Determine the (X, Y) coordinate at the center of the cell enclosing the given text.  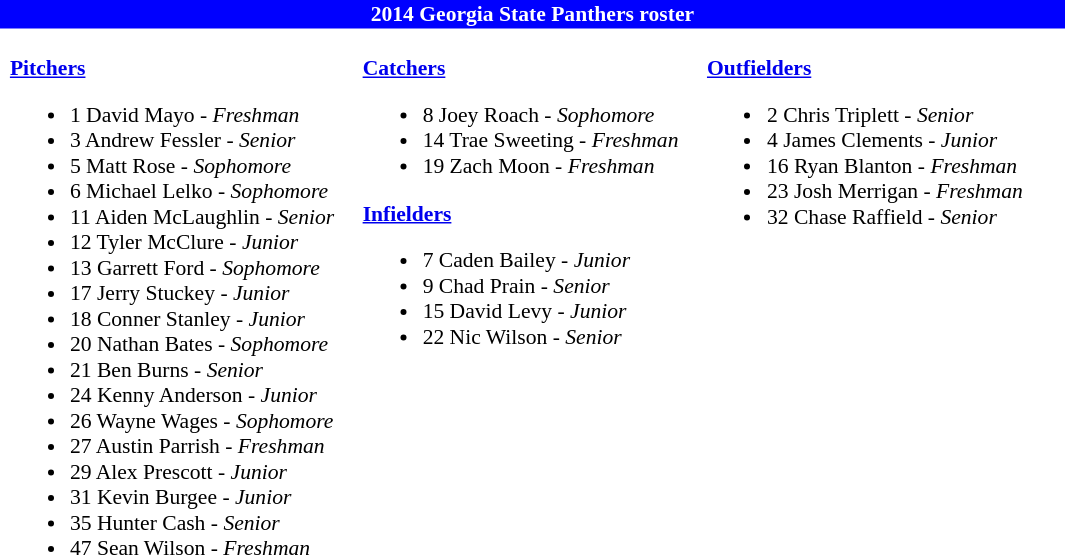
2014 Georgia State Panthers roster (532, 14)
